Find where the given text appears and provide that cell's center as (X, Y) coordinate. 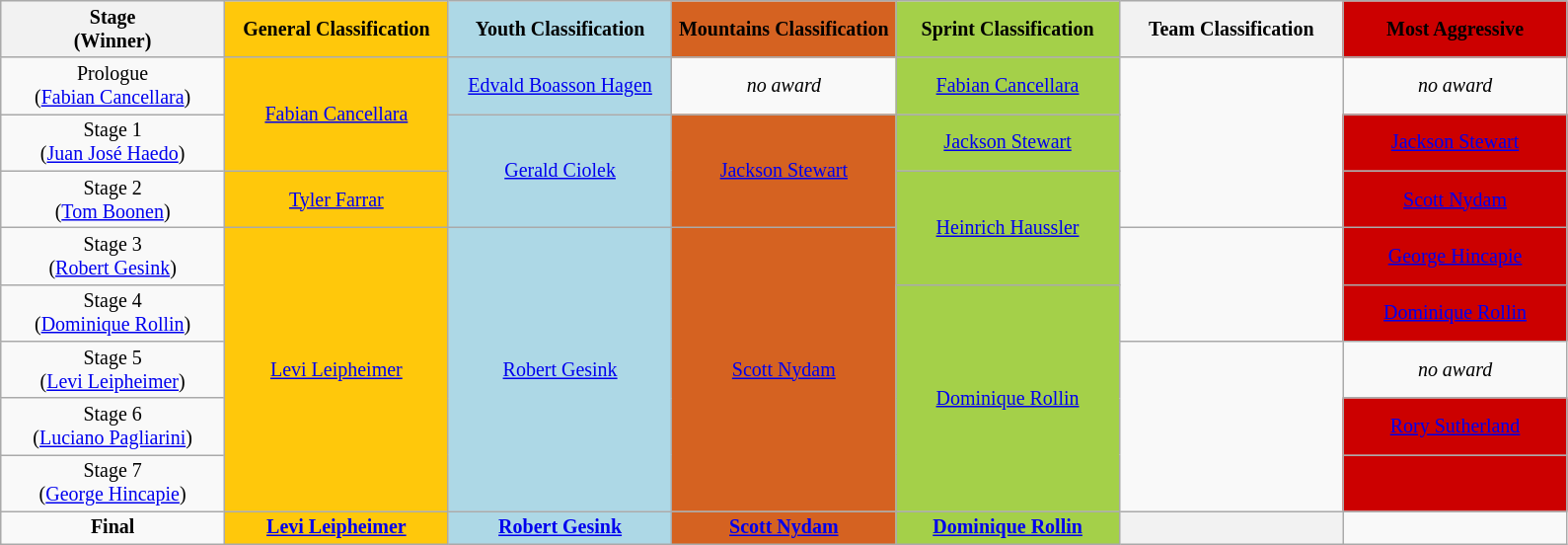
Stage 1(Juan José Haedo) (112, 142)
Tyler Farrar (336, 199)
Sprint Classification (1008, 30)
Gerald Ciolek (560, 172)
Stage 5(Levi Leipheimer) (112, 369)
Most Aggressive (1455, 30)
Youth Classification (560, 30)
Prologue(Fabian Cancellara) (112, 87)
Stage 6(Luciano Pagliarini) (112, 427)
Team Classification (1232, 30)
Mountains Classification (784, 30)
Stage(Winner) (112, 30)
Stage 2(Tom Boonen) (112, 199)
Stage 4(Dominique Rollin) (112, 312)
Edvald Boasson Hagen (560, 87)
Stage 3(Robert Gesink) (112, 257)
Final (112, 527)
Rory Sutherland (1455, 427)
George Hincapie (1455, 257)
Stage 7(George Hincapie) (112, 484)
Heinrich Haussler (1008, 227)
General Classification (336, 30)
